Provide the (X, Y) coordinate of the cell's center where the given text is located.  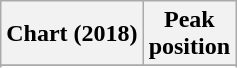
Peak position (189, 34)
Chart (2018) (72, 34)
